Capture the cell that displays the provided text and extract its (x, y) central coordinate. 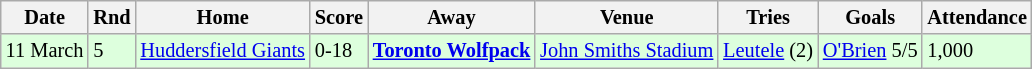
Score (339, 17)
11 March (45, 51)
Venue (626, 17)
0-18 (339, 51)
Goals (870, 17)
5 (112, 51)
Tries (768, 17)
Leutele (2) (768, 51)
1,000 (976, 51)
Date (45, 17)
Toronto Wolfpack (452, 51)
Away (452, 17)
Home (222, 17)
Attendance (976, 17)
John Smiths Stadium (626, 51)
O'Brien 5/5 (870, 51)
Rnd (112, 17)
Huddersfield Giants (222, 51)
